Return the [x, y] coordinate for the center point of the cell that contains the specified text.  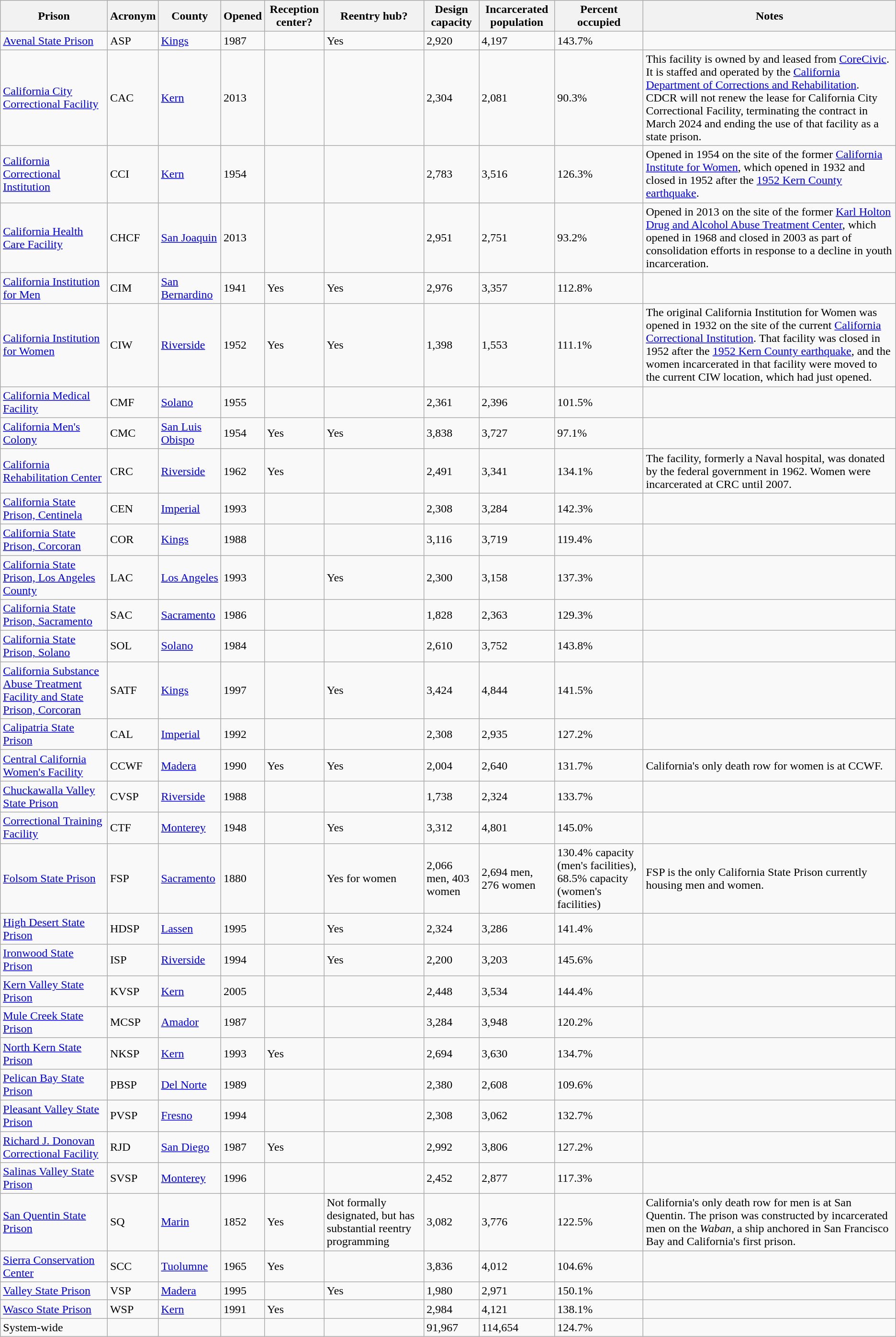
SATF [133, 691]
SAC [133, 615]
Pelican Bay State Prison [54, 1084]
CEN [133, 509]
134.1% [599, 471]
California Rehabilitation Center [54, 471]
1990 [243, 765]
California City Correctional Facility [54, 98]
2,363 [517, 615]
North Kern State Prison [54, 1054]
1992 [243, 735]
California State Prison, Sacramento [54, 615]
111.1% [599, 345]
Opened [243, 16]
3,203 [517, 960]
3,158 [517, 578]
1,980 [452, 1291]
130.4% capacity (men's facilities), 68.5% capacity (women's facilities) [599, 878]
Incarcerated population [517, 16]
1,553 [517, 345]
114,654 [517, 1327]
145.6% [599, 960]
1996 [243, 1178]
1852 [243, 1222]
California Substance Abuse Treatment Facility and State Prison, Corcoran [54, 691]
126.3% [599, 174]
California Men's Colony [54, 433]
Pleasant Valley State Prison [54, 1116]
Tuolumne [190, 1266]
WSP [133, 1309]
145.0% [599, 827]
150.1% [599, 1291]
3,534 [517, 991]
ASP [133, 41]
1,738 [452, 797]
Mule Creek State Prison [54, 1022]
California Medical Facility [54, 402]
3,516 [517, 174]
133.7% [599, 797]
101.5% [599, 402]
2,694 [452, 1054]
90.3% [599, 98]
San Bernardino [190, 288]
CHCF [133, 238]
3,727 [517, 433]
122.5% [599, 1222]
SVSP [133, 1178]
2,448 [452, 991]
4,012 [517, 1266]
Not formally designated, but has substantial reentry programming [374, 1222]
Chuckawalla Valley State Prison [54, 797]
2,951 [452, 238]
Notes [770, 16]
Del Norte [190, 1084]
Correctional Training Facility [54, 827]
Marin [190, 1222]
2005 [243, 991]
2,992 [452, 1146]
Los Angeles [190, 578]
Salinas Valley State Prison [54, 1178]
1955 [243, 402]
3,116 [452, 539]
2,640 [517, 765]
1952 [243, 345]
Fresno [190, 1116]
2,004 [452, 765]
California Correctional Institution [54, 174]
2,452 [452, 1178]
2,610 [452, 646]
System-wide [54, 1327]
2,081 [517, 98]
KVSP [133, 991]
3,719 [517, 539]
CMF [133, 402]
3,312 [452, 827]
2,300 [452, 578]
3,836 [452, 1266]
High Desert State Prison [54, 929]
1,398 [452, 345]
Design capacity [452, 16]
NKSP [133, 1054]
1997 [243, 691]
4,844 [517, 691]
97.1% [599, 433]
1986 [243, 615]
3,752 [517, 646]
VSP [133, 1291]
SCC [133, 1266]
Ironwood State Prison [54, 960]
119.4% [599, 539]
2,304 [452, 98]
Calipatria State Prison [54, 735]
CVSP [133, 797]
California Health Care Facility [54, 238]
1962 [243, 471]
1941 [243, 288]
129.3% [599, 615]
141.4% [599, 929]
SOL [133, 646]
California Institution for Women [54, 345]
143.8% [599, 646]
Folsom State Prison [54, 878]
2,380 [452, 1084]
Lassen [190, 929]
1948 [243, 827]
Reentry hub? [374, 16]
Yes for women [374, 878]
124.7% [599, 1327]
County [190, 16]
2,976 [452, 288]
141.5% [599, 691]
San Joaquin [190, 238]
3,838 [452, 433]
California's only death row for women is at CCWF. [770, 765]
142.3% [599, 509]
Richard J. Donovan Correctional Facility [54, 1146]
132.7% [599, 1116]
93.2% [599, 238]
138.1% [599, 1309]
104.6% [599, 1266]
3,286 [517, 929]
2,361 [452, 402]
144.4% [599, 991]
FSP [133, 878]
Avenal State Prison [54, 41]
CIM [133, 288]
San Luis Obispo [190, 433]
2,491 [452, 471]
134.7% [599, 1054]
FSP is the only California State Prison currently housing men and women. [770, 878]
3,357 [517, 288]
2,971 [517, 1291]
131.7% [599, 765]
117.3% [599, 1178]
2,935 [517, 735]
3,341 [517, 471]
2,984 [452, 1309]
PBSP [133, 1084]
1965 [243, 1266]
COR [133, 539]
Central California Women's Facility [54, 765]
Sierra Conservation Center [54, 1266]
CIW [133, 345]
California Institution for Men [54, 288]
MCSP [133, 1022]
1984 [243, 646]
Kern Valley State Prison [54, 991]
Amador [190, 1022]
CTF [133, 827]
2,694 men, 276 women [517, 878]
1991 [243, 1309]
109.6% [599, 1084]
2,751 [517, 238]
CAL [133, 735]
CRC [133, 471]
RJD [133, 1146]
Reception center? [295, 16]
2,200 [452, 960]
3,948 [517, 1022]
4,801 [517, 827]
HDSP [133, 929]
Wasco State Prison [54, 1309]
1989 [243, 1084]
Valley State Prison [54, 1291]
CMC [133, 433]
3,630 [517, 1054]
4,121 [517, 1309]
San Diego [190, 1146]
2,066 men, 403 women [452, 878]
San Quentin State Prison [54, 1222]
120.2% [599, 1022]
CCI [133, 174]
Percent occupied [599, 16]
ISP [133, 960]
CCWF [133, 765]
2,783 [452, 174]
PVSP [133, 1116]
Acronym [133, 16]
LAC [133, 578]
112.8% [599, 288]
3,806 [517, 1146]
2,396 [517, 402]
California State Prison, Los Angeles County [54, 578]
3,062 [517, 1116]
California State Prison, Solano [54, 646]
3,082 [452, 1222]
3,776 [517, 1222]
137.3% [599, 578]
2,920 [452, 41]
SQ [133, 1222]
4,197 [517, 41]
California State Prison, Corcoran [54, 539]
143.7% [599, 41]
91,967 [452, 1327]
1880 [243, 878]
The facility, formerly a Naval hospital, was donated by the federal government in 1962. Women were incarcerated at CRC until 2007. [770, 471]
2,877 [517, 1178]
1,828 [452, 615]
3,424 [452, 691]
California State Prison, Centinela [54, 509]
Prison [54, 16]
2,608 [517, 1084]
CAC [133, 98]
